Provide the (X, Y) coordinate of the cell's center where the given text is located.  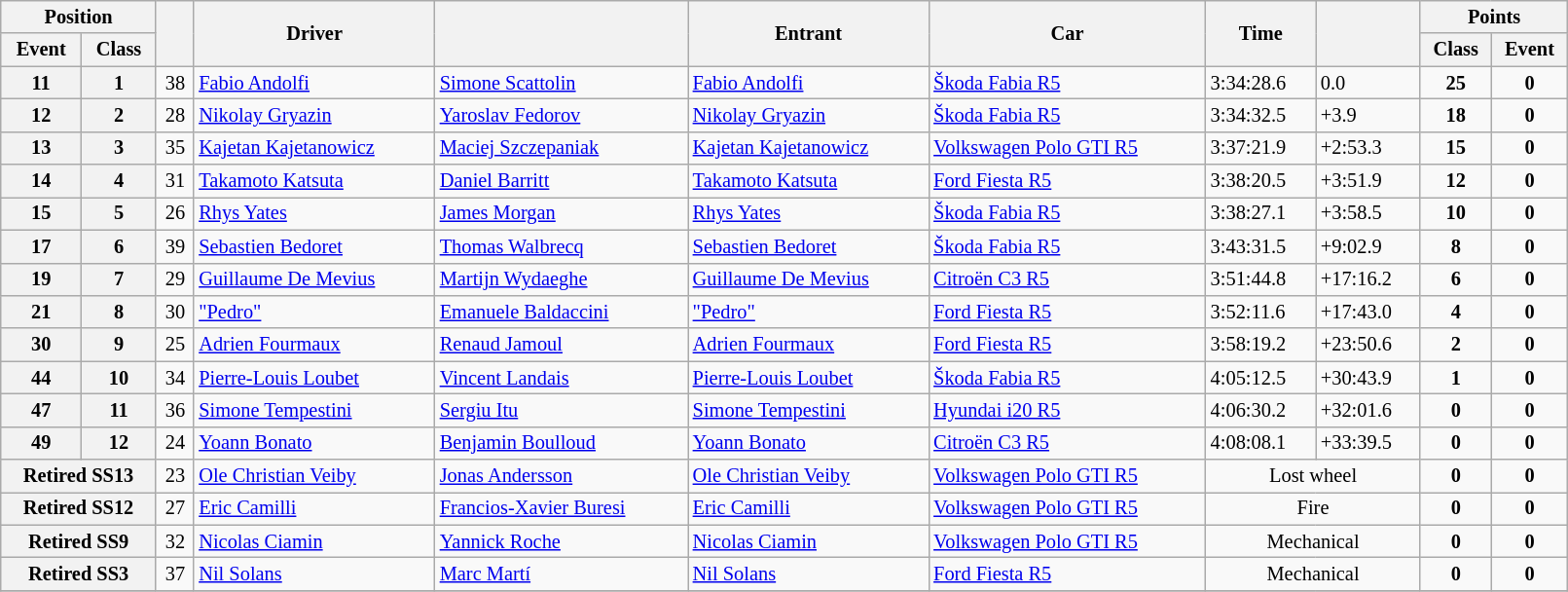
+32:01.6 (1368, 410)
31 (175, 181)
37 (175, 573)
4:05:12.5 (1261, 378)
Francios-Xavier Buresi (562, 508)
3:51:44.8 (1261, 279)
3:38:27.1 (1261, 213)
32 (175, 541)
Simone Scattolin (562, 83)
+30:43.9 (1368, 378)
Lost wheel (1314, 476)
4:06:30.2 (1261, 410)
49 (41, 443)
Yaroslav Fedorov (562, 115)
28 (175, 115)
3:58:19.2 (1261, 345)
0.0 (1368, 83)
Sergiu Itu (562, 410)
47 (41, 410)
Martijn Wydaeghe (562, 279)
29 (175, 279)
36 (175, 410)
44 (41, 378)
21 (41, 312)
Emanuele Baldaccini (562, 312)
3:38:20.5 (1261, 181)
Yannick Roche (562, 541)
3 (119, 148)
3:34:28.6 (1261, 83)
5 (119, 213)
Renaud Jamoul (562, 345)
3:43:31.5 (1261, 246)
26 (175, 213)
Car (1067, 33)
24 (175, 443)
Retired SS13 (79, 476)
Retired SS12 (79, 508)
Hyundai i20 R5 (1067, 410)
James Morgan (562, 213)
+3:58.5 (1368, 213)
Vincent Landais (562, 378)
+23:50.6 (1368, 345)
38 (175, 83)
Retired SS3 (79, 573)
Jonas Andersson (562, 476)
Points (1493, 17)
Marc Martí (562, 573)
Maciej Szczepaniak (562, 148)
+2:53.3 (1368, 148)
Position (79, 17)
27 (175, 508)
3:34:32.5 (1261, 115)
35 (175, 148)
Benjamin Boulloud (562, 443)
Time (1261, 33)
+9:02.9 (1368, 246)
+3:51.9 (1368, 181)
+17:16.2 (1368, 279)
Entrant (808, 33)
Thomas Walbrecq (562, 246)
+3.9 (1368, 115)
13 (41, 148)
Daniel Barritt (562, 181)
17 (41, 246)
14 (41, 181)
4:08:08.1 (1261, 443)
39 (175, 246)
Driver (313, 33)
34 (175, 378)
9 (119, 345)
19 (41, 279)
3:52:11.6 (1261, 312)
+17:43.0 (1368, 312)
18 (1456, 115)
3:37:21.9 (1261, 148)
Fire (1314, 508)
23 (175, 476)
Retired SS9 (79, 541)
+33:39.5 (1368, 443)
7 (119, 279)
